Find where the given text appears and provide that cell's center as (X, Y) coordinate. 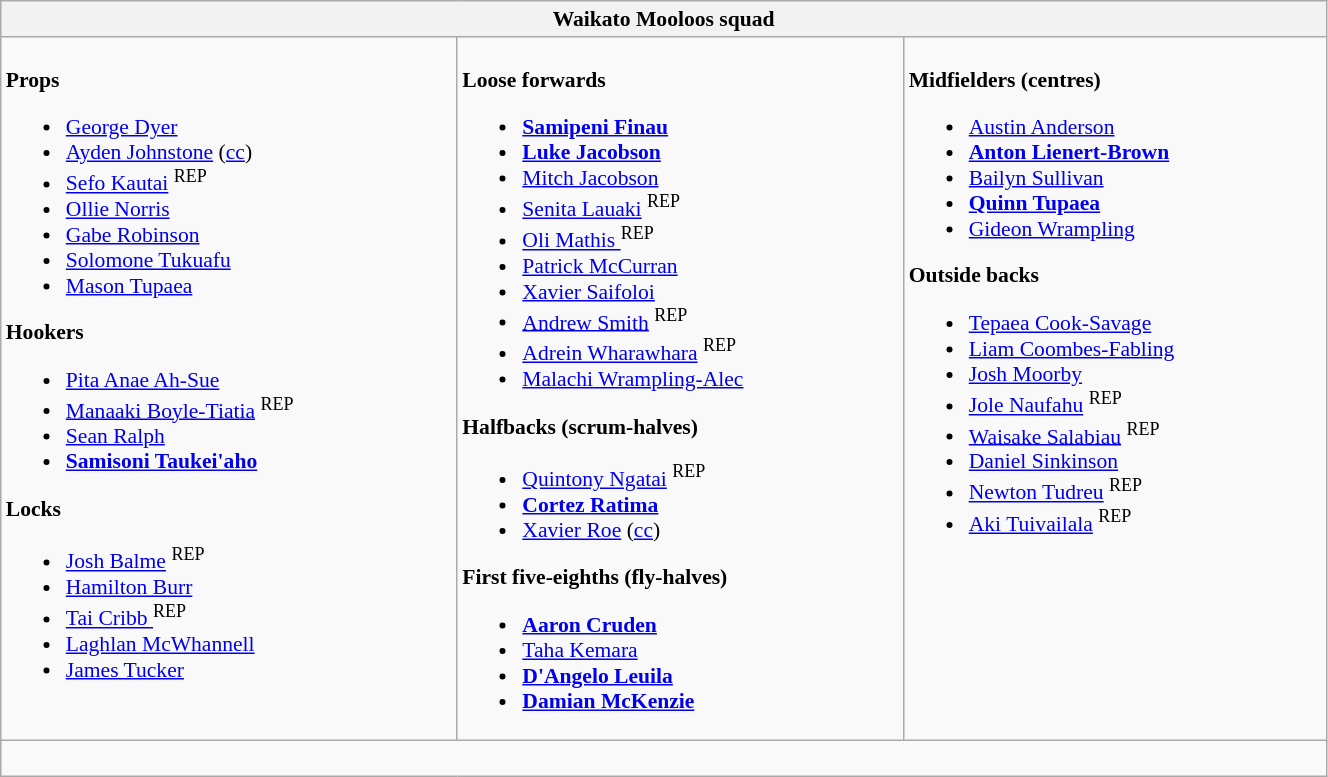
Waikato Mooloos squad (664, 19)
